Locate the cell with the specified text and output its [X, Y] center coordinate. 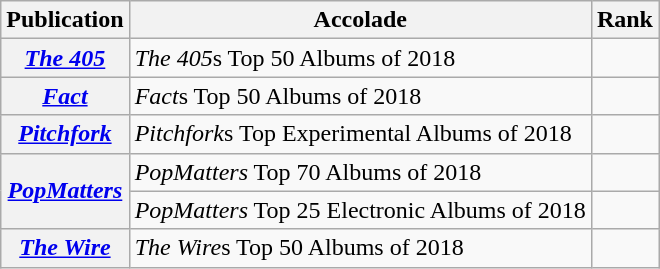
The 405s Top 50 Albums of 2018 [360, 58]
Pitchfork [65, 134]
PopMatters Top 70 Albums of 2018 [360, 172]
Pitchforks Top Experimental Albums of 2018 [360, 134]
PopMatters Top 25 Electronic Albums of 2018 [360, 210]
The Wire [65, 248]
The Wires Top 50 Albums of 2018 [360, 248]
Publication [65, 20]
PopMatters [65, 191]
Facts Top 50 Albums of 2018 [360, 96]
Fact [65, 96]
Rank [624, 20]
Accolade [360, 20]
The 405 [65, 58]
